Output the (x, y) coordinate of the center of the cell containing the given text.  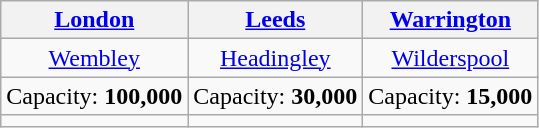
Wembley (94, 58)
Capacity: 100,000 (94, 96)
Capacity: 30,000 (276, 96)
London (94, 20)
Headingley (276, 58)
Capacity: 15,000 (450, 96)
Wilderspool (450, 58)
Leeds (276, 20)
Warrington (450, 20)
